Capture the cell that displays the provided text and extract its [X, Y] central coordinate. 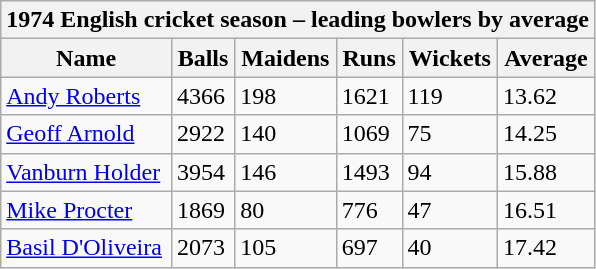
Runs [369, 58]
Vanburn Holder [86, 172]
Balls [202, 58]
776 [369, 210]
80 [286, 210]
Basil D'Oliveira [86, 248]
Maidens [286, 58]
146 [286, 172]
1621 [369, 96]
198 [286, 96]
Average [546, 58]
16.51 [546, 210]
17.42 [546, 248]
Andy Roberts [86, 96]
Mike Procter [86, 210]
47 [450, 210]
4366 [202, 96]
Wickets [450, 58]
14.25 [546, 134]
1493 [369, 172]
697 [369, 248]
Geoff Arnold [86, 134]
15.88 [546, 172]
94 [450, 172]
2073 [202, 248]
Name [86, 58]
40 [450, 248]
2922 [202, 134]
105 [286, 248]
140 [286, 134]
13.62 [546, 96]
3954 [202, 172]
75 [450, 134]
1069 [369, 134]
119 [450, 96]
1974 English cricket season – leading bowlers by average [298, 20]
1869 [202, 210]
